Return [x, y] of the center of cell containing provided text 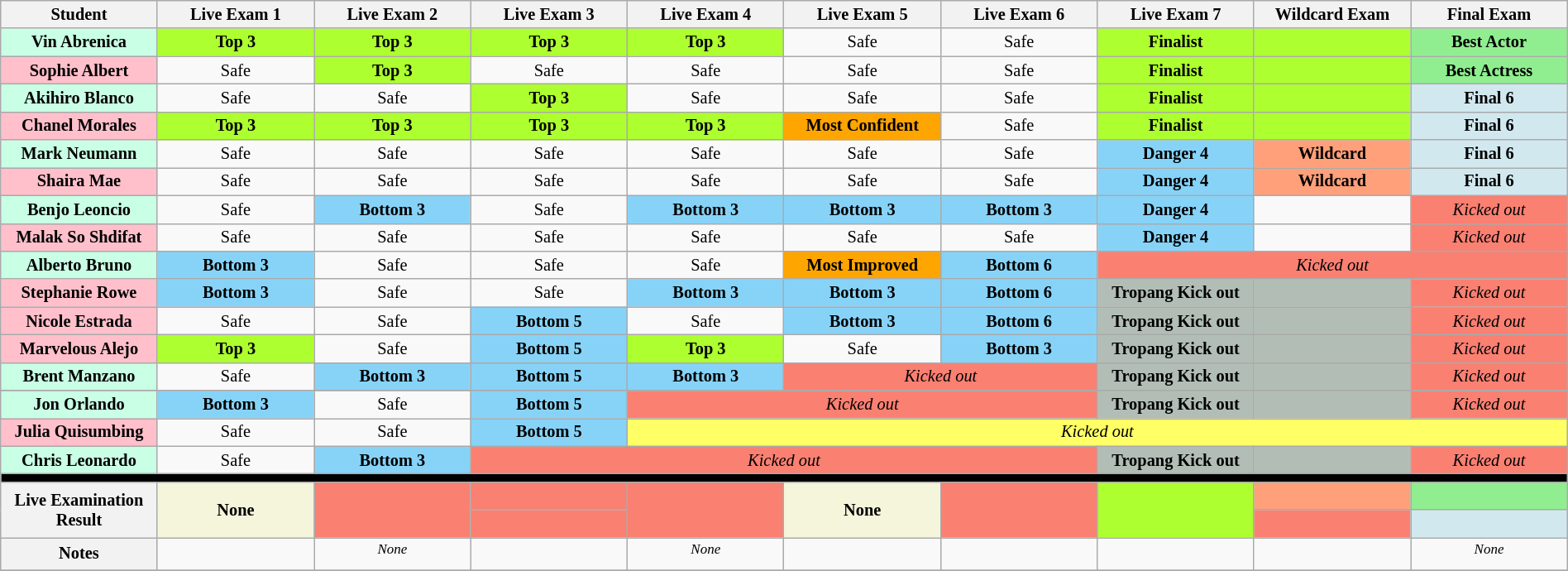
Stephanie Rowe [79, 293]
Vin Abrenica [79, 42]
Sophie Albert [79, 70]
Shaira Mae [79, 181]
Julia Quisumbing [79, 432]
Student [79, 14]
Chanel Morales [79, 126]
Live Exam 5 [862, 14]
Benjo Leoncio [79, 209]
Final Exam [1489, 14]
Nicole Estrada [79, 321]
Best Actor [1489, 42]
Marvelous Alejo [79, 348]
Alberto Bruno [79, 265]
Notes [79, 553]
Chris Leonardo [79, 460]
Live Exam 7 [1176, 14]
Live Exam 2 [392, 14]
Brent Manzano [79, 377]
Akihiro Blanco [79, 98]
Live Exam 6 [1019, 14]
Live ExaminationResult [79, 510]
Live Exam 4 [706, 14]
Jon Orlando [79, 405]
Live Exam 3 [549, 14]
Mark Neumann [79, 154]
Malak So Shdifat [79, 238]
Wildcard Exam [1331, 14]
Most Confident [862, 126]
Most Improved [862, 265]
Best Actress [1489, 70]
Live Exam 1 [235, 14]
